Determine the [X, Y] coordinate at the center of the cell enclosing the given text.  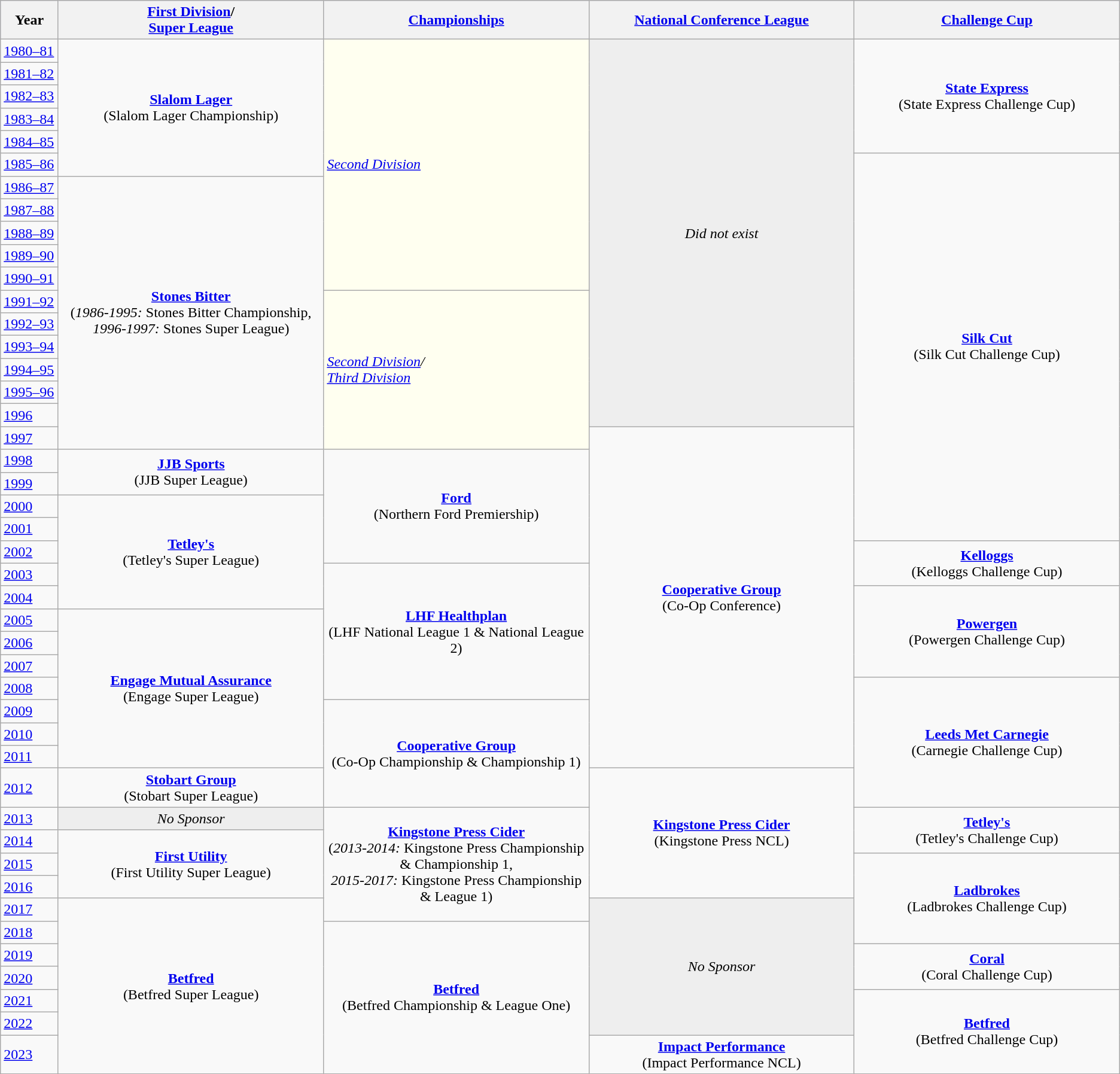
1981–82 [30, 74]
Tetley's (Tetley's Super League) [190, 552]
First Utility (First Utility Super League) [190, 864]
1988–89 [30, 233]
Kelloggs(Kelloggs Challenge Cup) [987, 563]
Coral (Coral Challenge Cup) [987, 966]
2011 [30, 757]
1996 [30, 415]
First Division/Super League [190, 20]
2018 [30, 932]
Did not exist [722, 233]
2012 [30, 787]
Cooperative Group (Co-Op Championship & Championship 1) [456, 754]
1989–90 [30, 255]
1995–96 [30, 393]
Kingstone Press Cider(Kingstone Press NCL) [722, 833]
Year [30, 20]
2000 [30, 506]
State Express(State Express Challenge Cup) [987, 96]
2019 [30, 955]
2020 [30, 978]
Second Division [456, 165]
2015 [30, 864]
1982–83 [30, 96]
2005 [30, 620]
1985–86 [30, 165]
2010 [30, 734]
Slalom Lager(Slalom Lager Championship) [190, 108]
Leeds Met Carnegie(Carnegie Challenge Cup) [987, 742]
1998 [30, 461]
Challenge Cup [987, 20]
1983–84 [30, 119]
2008 [30, 689]
Championships [456, 20]
Cooperative Group(Co-Op Conference) [722, 597]
Stobart Group (Stobart Super League) [190, 787]
2013 [30, 819]
2009 [30, 711]
1999 [30, 483]
2006 [30, 643]
Powergen(Powergen Challenge Cup) [987, 631]
1993–94 [30, 347]
National Conference League [722, 20]
Second Division/ Third Division [456, 369]
Betfred (Betfred Championship & League One) [456, 997]
2002 [30, 552]
Betfred (Betfred Challenge Cup) [987, 1032]
2007 [30, 666]
1994–95 [30, 370]
2001 [30, 529]
Stones Bitter(1986-1995: Stones Bitter Championship,1996-1997: Stones Super League) [190, 312]
2021 [30, 1000]
Betfred (Betfred Super League) [190, 986]
Impact Performance (Impact Performance NCL) [722, 1054]
LHF Healthplan (LHF National League 1 & National League 2) [456, 631]
1986–87 [30, 187]
Silk Cut (Silk Cut Challenge Cup) [987, 347]
2017 [30, 909]
Ford(Northern Ford Premiership) [456, 506]
1997 [30, 438]
1987–88 [30, 210]
JJB Sports(JJB Super League) [190, 472]
Engage Mutual Assurance (Engage Super League) [190, 688]
Ladbrokes(Ladbrokes Challenge Cup) [987, 898]
2014 [30, 841]
1984–85 [30, 142]
2016 [30, 887]
2022 [30, 1023]
1980–81 [30, 51]
Kingstone Press Cider (2013-2014: Kingstone Press Championship & Championship 1,2015-2017: Kingstone Press Championship & League 1) [456, 864]
1992–93 [30, 324]
Tetley's(Tetley's Challenge Cup) [987, 830]
1990–91 [30, 278]
2023 [30, 1054]
1991–92 [30, 301]
2003 [30, 574]
2004 [30, 597]
